From the cell containing the given text, extract its center point as (x, y) coordinate. 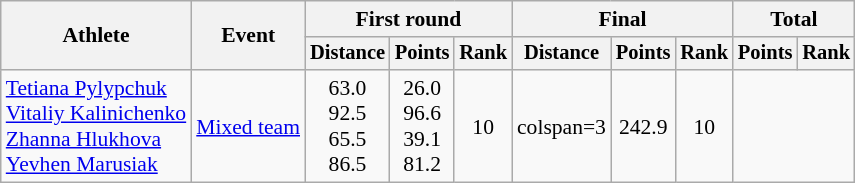
Mixed team (248, 126)
242.9 (643, 126)
colspan=3 (562, 126)
First round (408, 19)
Final (622, 19)
Event (248, 36)
63.092.565.586.5 (348, 126)
Tetiana PylypchukVitaliy KalinichenkoZhanna HlukhovaYevhen Marusiak (96, 126)
Athlete (96, 36)
26.096.639.181.2 (422, 126)
Total (794, 19)
